Return (X, Y) of the center of cell containing provided text 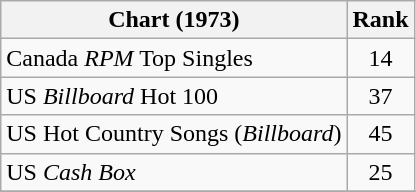
45 (380, 134)
25 (380, 172)
37 (380, 96)
Canada RPM Top Singles (174, 58)
US Cash Box (174, 172)
US Hot Country Songs (Billboard) (174, 134)
14 (380, 58)
Chart (1973) (174, 20)
Rank (380, 20)
US Billboard Hot 100 (174, 96)
